Output the [X, Y] coordinate of the center of the cell containing the given text.  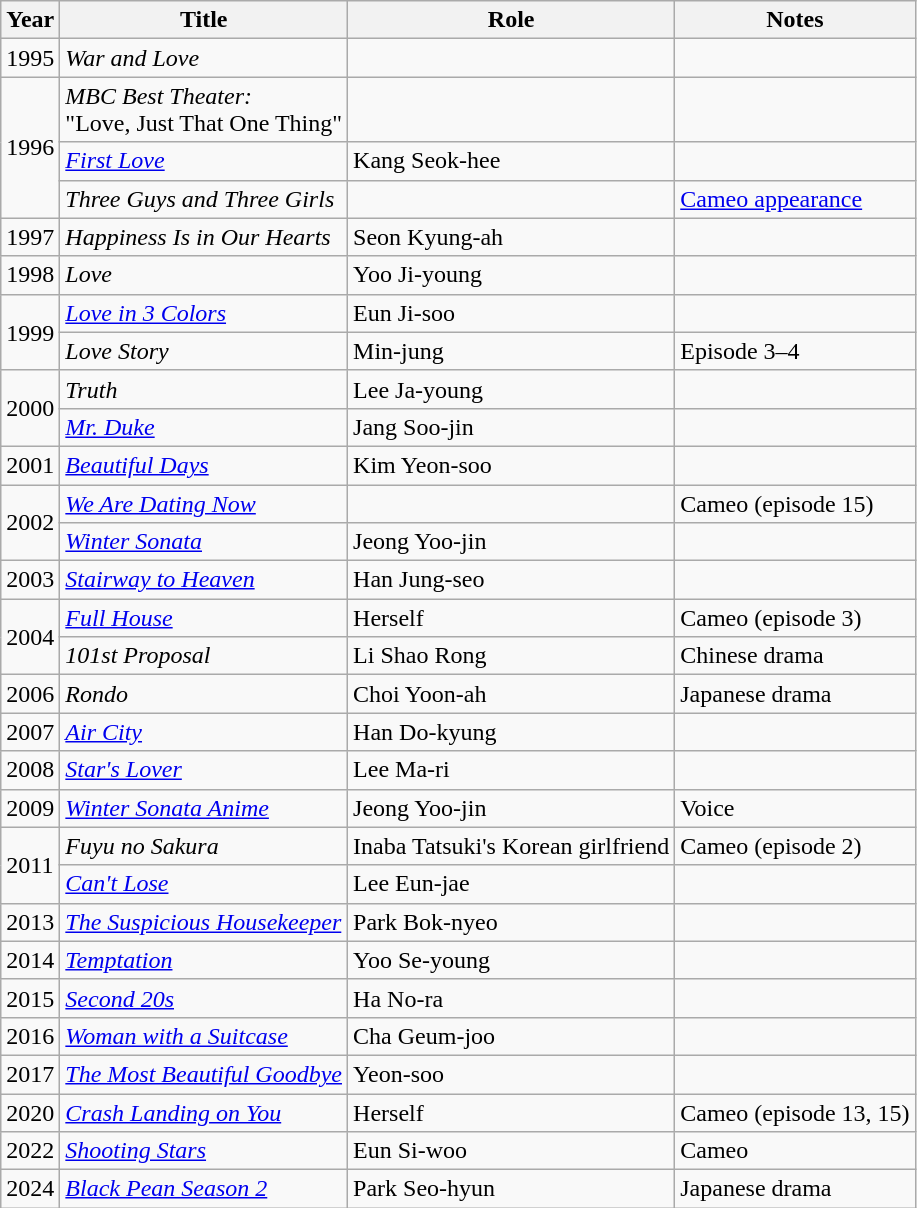
Role [512, 20]
Cameo (episode 2) [795, 846]
Cameo (episode 15) [795, 503]
Can't Lose [204, 884]
2004 [30, 637]
2024 [30, 1189]
2007 [30, 732]
2020 [30, 1113]
Park Bok-nyeo [512, 922]
Second 20s [204, 998]
Lee Ja-young [512, 389]
Year [30, 20]
MBC Best Theater:"Love, Just That One Thing" [204, 110]
1997 [30, 237]
Stairway to Heaven [204, 580]
Li Shao Rong [512, 656]
Seon Kyung-ah [512, 237]
Yoo Se-young [512, 960]
Love in 3 Colors [204, 313]
Ha No-ra [512, 998]
2000 [30, 408]
2003 [30, 580]
Temptation [204, 960]
Han Jung-seo [512, 580]
Park Seo-hyun [512, 1189]
Eun Ji-soo [512, 313]
Three Guys and Three Girls [204, 199]
Yeon-soo [512, 1074]
Rondo [204, 694]
2015 [30, 998]
1999 [30, 332]
Shooting Stars [204, 1151]
Cameo (episode 3) [795, 618]
2008 [30, 770]
2014 [30, 960]
Full House [204, 618]
Cameo appearance [795, 199]
Truth [204, 389]
Beautiful Days [204, 465]
Cha Geum-joo [512, 1036]
Yoo Ji-young [512, 275]
2017 [30, 1074]
Kang Seok-hee [512, 161]
The Suspicious Housekeeper [204, 922]
2001 [30, 465]
Air City [204, 732]
2011 [30, 865]
Choi Yoon-ah [512, 694]
Lee Eun-jae [512, 884]
Crash Landing on You [204, 1113]
Notes [795, 20]
Kim Yeon-soo [512, 465]
1996 [30, 148]
War and Love [204, 58]
1998 [30, 275]
Mr. Duke [204, 427]
Episode 3–4 [795, 351]
Jang Soo-jin [512, 427]
The Most Beautiful Goodbye [204, 1074]
Black Pean Season 2 [204, 1189]
Title [204, 20]
Star's Lover [204, 770]
Love [204, 275]
Love Story [204, 351]
2022 [30, 1151]
First Love [204, 161]
2002 [30, 522]
We Are Dating Now [204, 503]
2016 [30, 1036]
Chinese drama [795, 656]
Woman with a Suitcase [204, 1036]
2009 [30, 808]
1995 [30, 58]
2006 [30, 694]
Cameo [795, 1151]
Han Do-kyung [512, 732]
Inaba Tatsuki's Korean girlfriend [512, 846]
Eun Si-woo [512, 1151]
Lee Ma-ri [512, 770]
Winter Sonata Anime [204, 808]
Happiness Is in Our Hearts [204, 237]
Voice [795, 808]
Cameo (episode 13, 15) [795, 1113]
Winter Sonata [204, 542]
Min-jung [512, 351]
2013 [30, 922]
101st Proposal [204, 656]
Fuyu no Sakura [204, 846]
